Return [X, Y] of the center of cell containing provided text 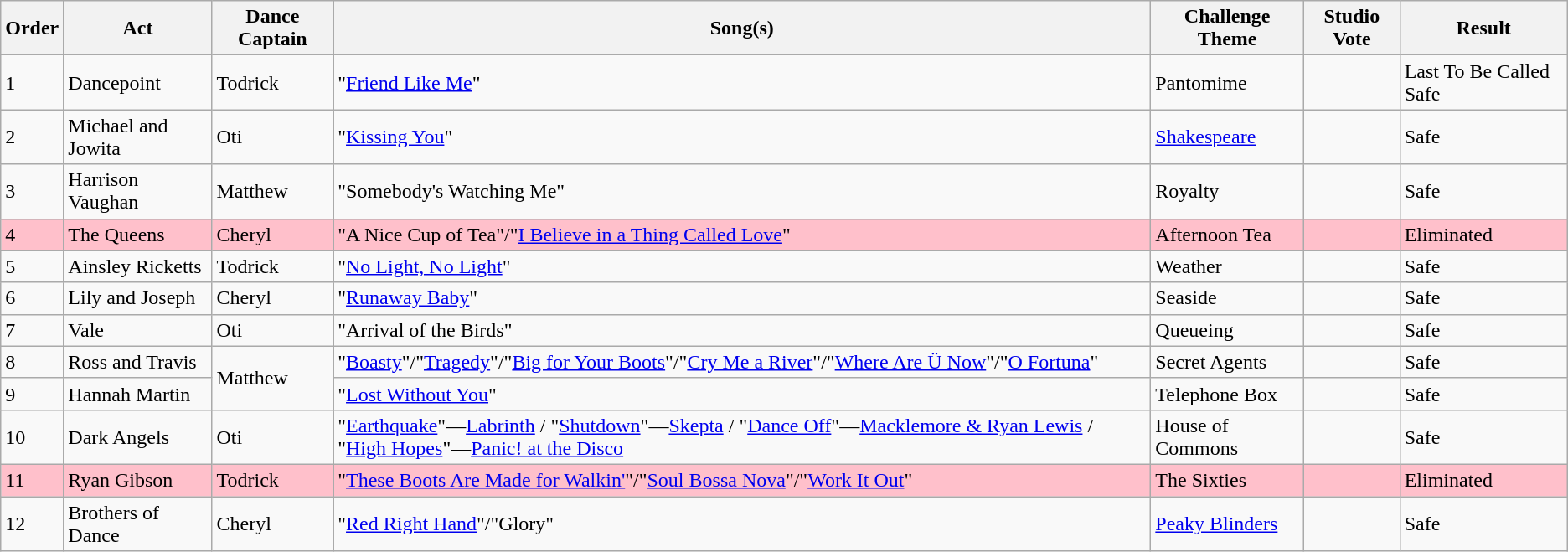
Hannah Martin [137, 394]
6 [32, 298]
Michael and Jowita [137, 137]
4 [32, 235]
Dancepoint [137, 82]
The Queens [137, 235]
House of Commons [1228, 437]
Act [137, 28]
Afternoon Tea [1228, 235]
Dance Captain [273, 28]
Challenge Theme [1228, 28]
8 [32, 362]
The Sixties [1228, 480]
Queueing [1228, 330]
Order [32, 28]
Brothers of Dance [137, 523]
3 [32, 191]
Lily and Joseph [137, 298]
Last To Be Called Safe [1483, 82]
10 [32, 437]
"Red Right Hand"/"Glory" [742, 523]
12 [32, 523]
Secret Agents [1228, 362]
Seaside [1228, 298]
Studio Vote [1352, 28]
"Earthquake"—Labrinth / "Shutdown"—Skepta / "Dance Off"—Macklemore & Ryan Lewis / "High Hopes"—Panic! at the Disco [742, 437]
Royalty [1228, 191]
Shakespeare [1228, 137]
Ainsley Ricketts [137, 266]
11 [32, 480]
Telephone Box [1228, 394]
Ryan Gibson [137, 480]
1 [32, 82]
2 [32, 137]
Harrison Vaughan [137, 191]
"Friend Like Me" [742, 82]
"Boasty"/"Tragedy"/"Big for Your Boots"/"Cry Me a River"/"Where Are Ü Now"/"O Fortuna" [742, 362]
Pantomime [1228, 82]
Dark Angels [137, 437]
"These Boots Are Made for Walkin'"/"Soul Bossa Nova"/"Work It Out" [742, 480]
"Runaway Baby" [742, 298]
"Arrival of the Birds" [742, 330]
Peaky Blinders [1228, 523]
Song(s) [742, 28]
"Kissing You" [742, 137]
Result [1483, 28]
9 [32, 394]
"No Light, No Light" [742, 266]
Ross and Travis [137, 362]
"Lost Without You" [742, 394]
Vale [137, 330]
"Somebody's Watching Me" [742, 191]
Weather [1228, 266]
5 [32, 266]
"A Nice Cup of Tea"/"I Believe in a Thing Called Love" [742, 235]
7 [32, 330]
